From the cell containing the given text, extract its center point as (x, y) coordinate. 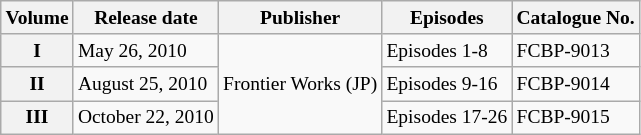
FCBP-9014 (576, 84)
Volume (37, 18)
Episodes (447, 18)
August 25, 2010 (146, 84)
Frontier Works (JP) (300, 84)
Episodes 1-8 (447, 50)
Publisher (300, 18)
October 22, 2010 (146, 118)
May 26, 2010 (146, 50)
II (37, 84)
Release date (146, 18)
Episodes 17-26 (447, 118)
III (37, 118)
FCBP-9015 (576, 118)
Catalogue No. (576, 18)
Episodes 9-16 (447, 84)
FCBP-9013 (576, 50)
I (37, 50)
